Return (x, y) of the center of cell containing provided text 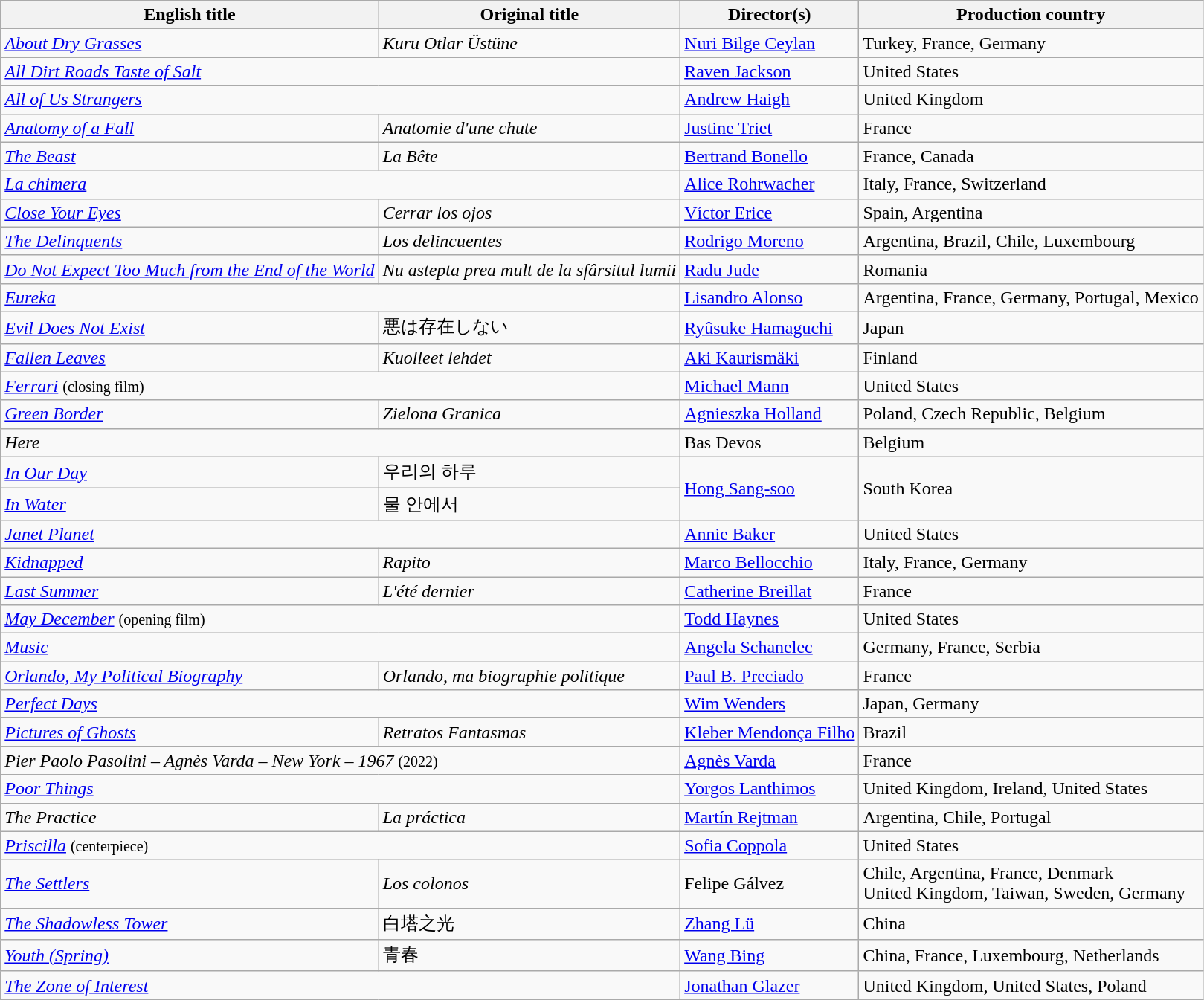
Agnieszka Holland (770, 414)
Orlando, My Political Biography (190, 676)
Kuru Otlar Üstüne (529, 43)
Sofia Coppola (770, 845)
Todd Haynes (770, 619)
Orlando, ma biographie politique (529, 676)
Ferrari (closing film) (341, 386)
Aki Kaurismäki (770, 358)
About Dry Grasses (190, 43)
The Practice (190, 817)
Ryûsuke Hamaguchi (770, 327)
The Zone of Interest (341, 985)
Anatomie d'une chute (529, 128)
Italy, France, Germany (1031, 562)
Turkey, France, Germany (1031, 43)
Bertrand Bonello (770, 156)
Nuri Bilge Ceylan (770, 43)
The Delinquents (190, 241)
Nu astepta prea mult de la sfârsitul lumii (529, 269)
Catherine Breillat (770, 591)
La Bête (529, 156)
Cerrar los ojos (529, 213)
L'été dernier (529, 591)
La chimera (341, 184)
Pictures of Ghosts (190, 732)
Alice Rohrwacher (770, 184)
La práctica (529, 817)
Víctor Erice (770, 213)
Fallen Leaves (190, 358)
Do Not Expect Too Much from the End of the World (190, 269)
United Kingdom, United States, Poland (1031, 985)
우리의 하루 (529, 473)
Radu Jude (770, 269)
Janet Planet (341, 534)
English title (190, 15)
Hong Sang-soo (770, 488)
Youth (Spring) (190, 956)
Kuolleet lehdet (529, 358)
Wim Wenders (770, 704)
The Settlers (190, 883)
United Kingdom, Ireland, United States (1031, 789)
Eureka (341, 297)
Poland, Czech Republic, Belgium (1031, 414)
Japan (1031, 327)
Los colonos (529, 883)
China (1031, 923)
Here (341, 442)
China, France, Luxembourg, Netherlands (1031, 956)
Kidnapped (190, 562)
悪は存在しない (529, 327)
Annie Baker (770, 534)
Marco Bellocchio (770, 562)
United Kingdom (1031, 100)
In Our Day (190, 473)
Priscilla (centerpiece) (341, 845)
Zielona Granica (529, 414)
Close Your Eyes (190, 213)
Justine Triet (770, 128)
Pier Paolo Pasolini – Agnès Varda – New York – 1967 (2022) (341, 761)
Spain, Argentina (1031, 213)
Retratos Fantasmas (529, 732)
白塔之光 (529, 923)
South Korea (1031, 488)
Music (341, 648)
Felipe Gálvez (770, 883)
Argentina, Chile, Portugal (1031, 817)
Zhang Lü (770, 923)
Los delincuentes (529, 241)
All Dirt Roads Taste of Salt (341, 71)
Wang Bing (770, 956)
Last Summer (190, 591)
The Beast (190, 156)
Agnès Varda (770, 761)
Bas Devos (770, 442)
Romania (1031, 269)
Raven Jackson (770, 71)
Poor Things (341, 789)
Germany, France, Serbia (1031, 648)
France, Canada (1031, 156)
Rapito (529, 562)
Paul B. Preciado (770, 676)
Brazil (1031, 732)
Belgium (1031, 442)
Perfect Days (341, 704)
Michael Mann (770, 386)
The Shadowless Tower (190, 923)
Anatomy of a Fall (190, 128)
Martín Rejtman (770, 817)
Production country (1031, 15)
Japan, Germany (1031, 704)
Director(s) (770, 15)
All of Us Strangers (341, 100)
Angela Schanelec (770, 648)
Green Border (190, 414)
In Water (190, 504)
Kleber Mendonça Filho (770, 732)
Argentina, France, Germany, Portugal, Mexico (1031, 297)
Evil Does Not Exist (190, 327)
May December (opening film) (341, 619)
Andrew Haigh (770, 100)
青春 (529, 956)
Lisandro Alonso (770, 297)
Finland (1031, 358)
Italy, France, Switzerland (1031, 184)
Yorgos Lanthimos (770, 789)
Rodrigo Moreno (770, 241)
Argentina, Brazil, Chile, Luxembourg (1031, 241)
Original title (529, 15)
Jonathan Glazer (770, 985)
Chile, Argentina, France, Denmark United Kingdom, Taiwan, Sweden, Germany (1031, 883)
물 안에서 (529, 504)
